Capture the cell that displays the provided text and extract its [x, y] central coordinate. 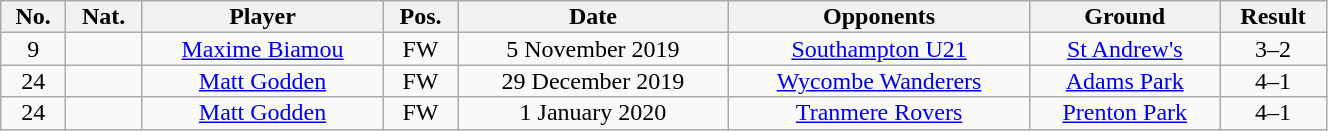
29 December 2019 [594, 81]
Player [263, 17]
Southampton U21 [879, 49]
5 November 2019 [594, 49]
Opponents [879, 17]
Nat. [104, 17]
Prenton Park [1125, 113]
No. [34, 17]
St Andrew's [1125, 49]
9 [34, 49]
Tranmere Rovers [879, 113]
Wycombe Wanderers [879, 81]
3–2 [1274, 49]
Result [1274, 17]
Adams Park [1125, 81]
Ground [1125, 17]
Date [594, 17]
Pos. [420, 17]
Maxime Biamou [263, 49]
1 January 2020 [594, 113]
